Provide the [x, y] coordinate of the cell's center where the given text is located.  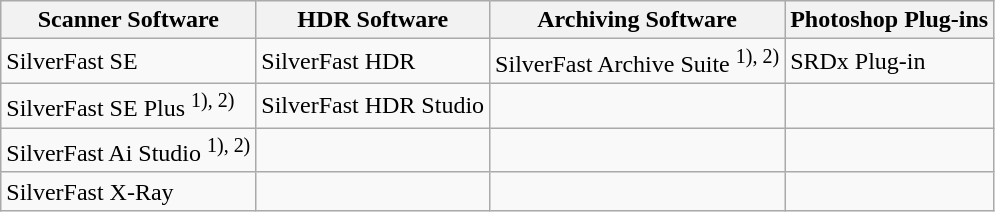
SilverFast SE [128, 62]
SilverFast SE Plus 1), 2) [128, 106]
SilverFast Ai Studio 1), 2) [128, 150]
Scanner Software [128, 20]
Archiving Software [638, 20]
SilverFast HDR Studio [373, 106]
Photoshop Plug-ins [890, 20]
HDR Software [373, 20]
SilverFast X-Ray [128, 191]
SilverFast Archive Suite 1), 2) [638, 62]
SilverFast HDR [373, 62]
SRDx Plug-in [890, 62]
